Provide the [x, y] coordinate of the cell's center where the given text is located.  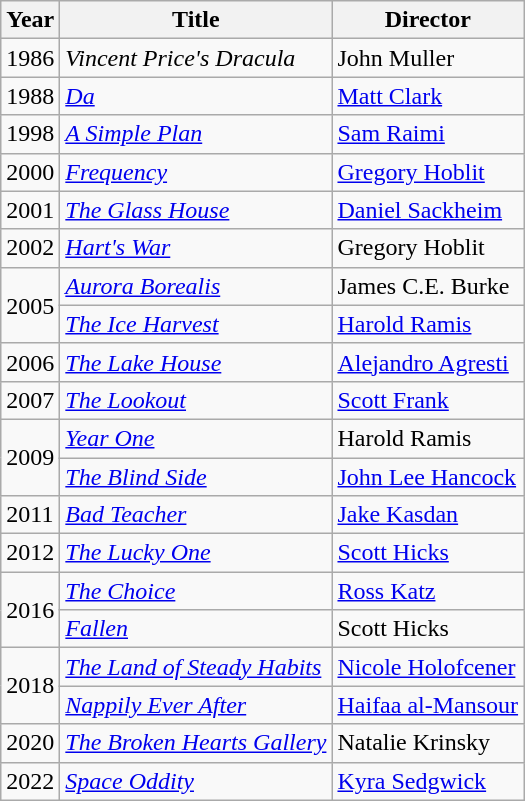
The Land of Steady Habits [196, 667]
Nappily Ever After [196, 705]
The Broken Hearts Gallery [196, 743]
Ross Katz [428, 591]
2001 [30, 210]
Nicole Holofcener [428, 667]
2012 [30, 553]
The Lake House [196, 362]
Sam Raimi [428, 134]
The Choice [196, 591]
Aurora Borealis [196, 286]
1998 [30, 134]
The Lookout [196, 400]
2011 [30, 515]
Haifaa al-Mansour [428, 705]
Year One [196, 438]
Director [428, 20]
John Muller [428, 58]
Fallen [196, 629]
Jake Kasdan [428, 515]
2020 [30, 743]
2006 [30, 362]
Vincent Price's Dracula [196, 58]
Hart's War [196, 248]
Matt Clark [428, 96]
Bad Teacher [196, 515]
James C.E. Burke [428, 286]
The Lucky One [196, 553]
Da [196, 96]
Kyra Sedgwick [428, 781]
The Ice Harvest [196, 324]
2018 [30, 686]
The Blind Side [196, 477]
John Lee Hancock [428, 477]
A Simple Plan [196, 134]
2009 [30, 457]
2002 [30, 248]
Alejandro Agresti [428, 362]
1986 [30, 58]
2022 [30, 781]
Frequency [196, 172]
2007 [30, 400]
1988 [30, 96]
Daniel Sackheim [428, 210]
2005 [30, 305]
Natalie Krinsky [428, 743]
The Glass House [196, 210]
Space Oddity [196, 781]
Year [30, 20]
2000 [30, 172]
Title [196, 20]
2016 [30, 610]
Scott Frank [428, 400]
